For the text-containing cell, return its midpoint in (X, Y) coordinate format. 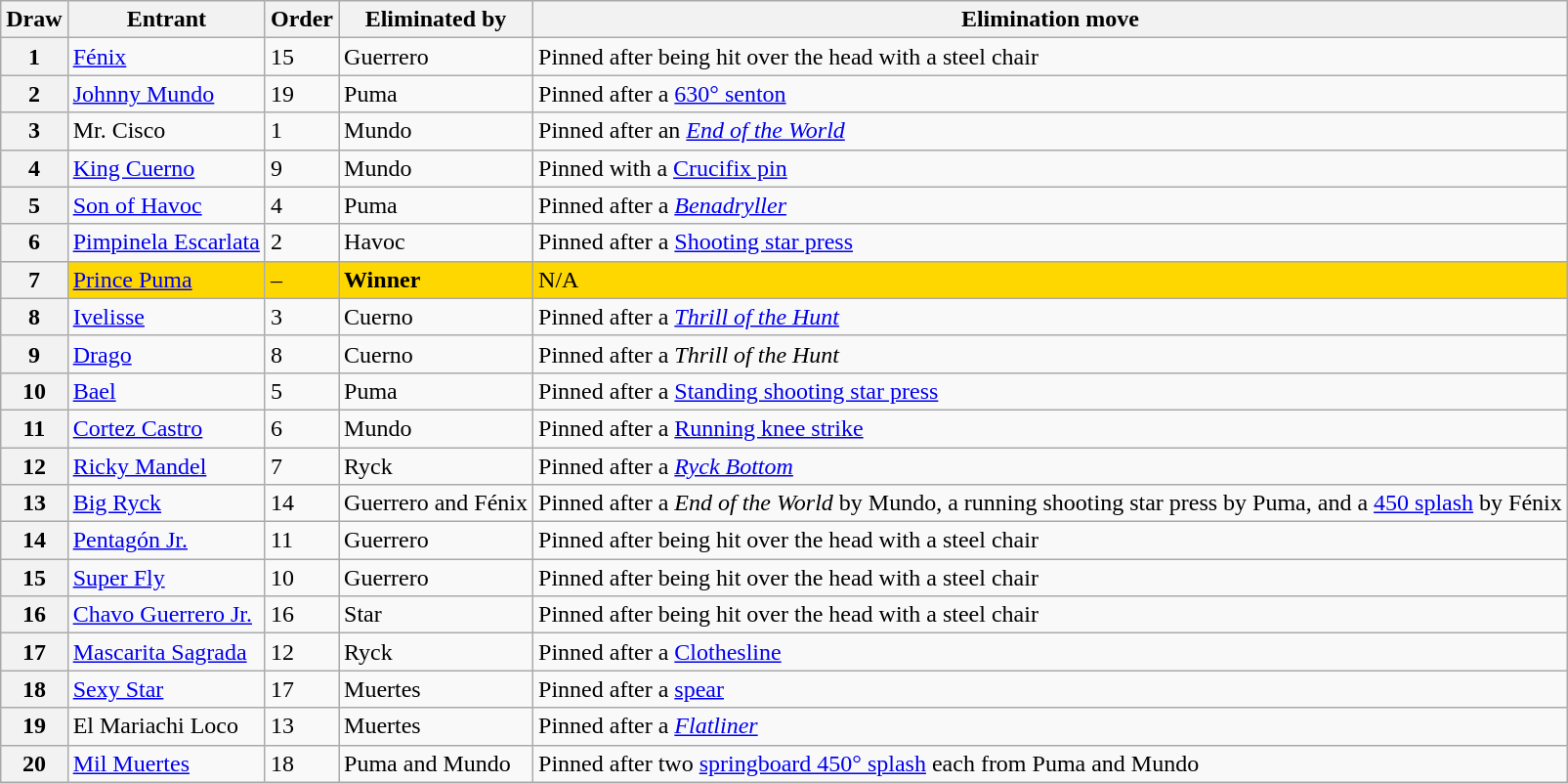
Pinned after an End of the World (1051, 131)
Winner (436, 280)
Cortez Castro (166, 428)
Guerrero and Fénix (436, 503)
Chavo Guerrero Jr. (166, 615)
Johnny Mundo (166, 94)
Mil Muertes (166, 763)
Pinned after a Benadryller (1051, 205)
20 (34, 763)
N/A (1051, 280)
Pentagón Jr. (166, 541)
King Cuerno (166, 168)
Bael (166, 391)
Draw (34, 20)
Sexy Star (166, 689)
Pinned with a Crucifix pin (1051, 168)
Pinned after a Flatliner (1051, 726)
Pimpinela Escarlata (166, 242)
Order (301, 20)
Entrant (166, 20)
Pinned after a Ryck Bottom (1051, 466)
Pinned after a Clothesline (1051, 652)
El Mariachi Loco (166, 726)
Pinned after a 630° senton (1051, 94)
Big Ryck (166, 503)
Pinned after a Standing shooting star press (1051, 391)
Eliminated by (436, 20)
Havoc (436, 242)
Mr. Cisco (166, 131)
Puma and Mundo (436, 763)
Pinned after a Running knee strike (1051, 428)
Ricky Mandel (166, 466)
Fénix (166, 57)
Mascarita Sagrada (166, 652)
Super Fly (166, 578)
Star (436, 615)
Drago (166, 354)
Prince Puma (166, 280)
Pinned after two springboard 450° splash each from Puma and Mundo (1051, 763)
Pinned after a End of the World by Mundo, a running shooting star press by Puma, and a 450 splash by Fénix (1051, 503)
Pinned after a spear (1051, 689)
Pinned after a Shooting star press (1051, 242)
Ivelisse (166, 317)
Elimination move (1051, 20)
– (301, 280)
Son of Havoc (166, 205)
